Identify which cell holds the provided text, then report its (x, y) central coordinate. 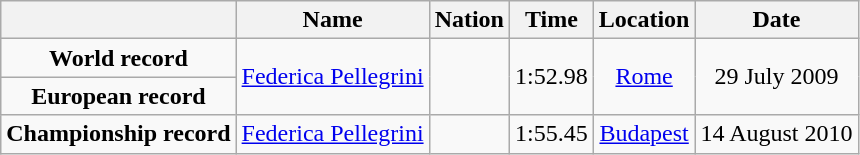
1:52.98 (552, 77)
Date (776, 20)
World record (118, 58)
Budapest (644, 134)
14 August 2010 (776, 134)
European record (118, 96)
Location (644, 20)
1:55.45 (552, 134)
Championship record (118, 134)
29 July 2009 (776, 77)
Name (332, 20)
Rome (644, 77)
Time (552, 20)
Nation (469, 20)
